Extract the [x, y] coordinate from the center of the cell holding the provided text.  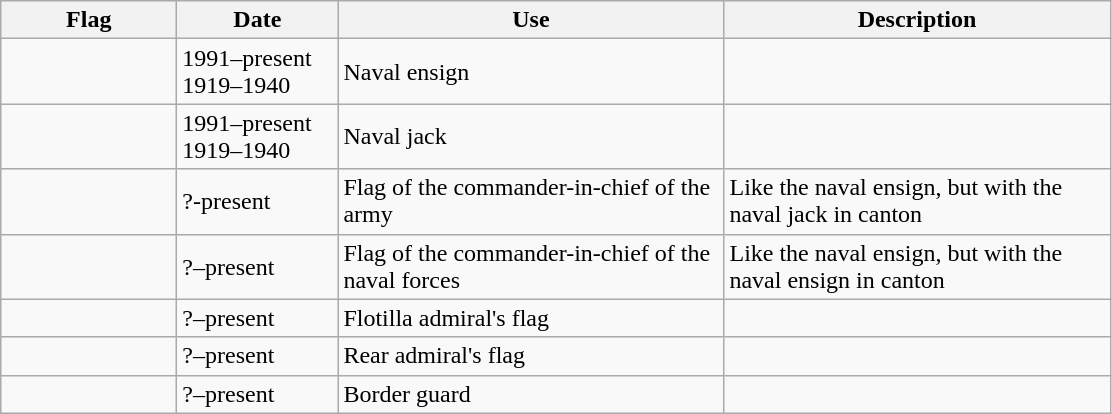
Flag of the commander-in-chief of the army [531, 202]
Border guard [531, 394]
Flotilla admiral's flag [531, 318]
?-present [258, 202]
Naval jack [531, 136]
Date [258, 20]
Description [917, 20]
Flag [89, 20]
Naval ensign [531, 72]
Like the naval ensign, but with the naval jack in canton [917, 202]
Flag of the commander-in-chief of the naval forces [531, 266]
Like the naval ensign, but with the naval ensign in canton [917, 266]
Rear admiral's flag [531, 356]
Use [531, 20]
